Return the (x, y) coordinate for the center point of the cell that contains the specified text.  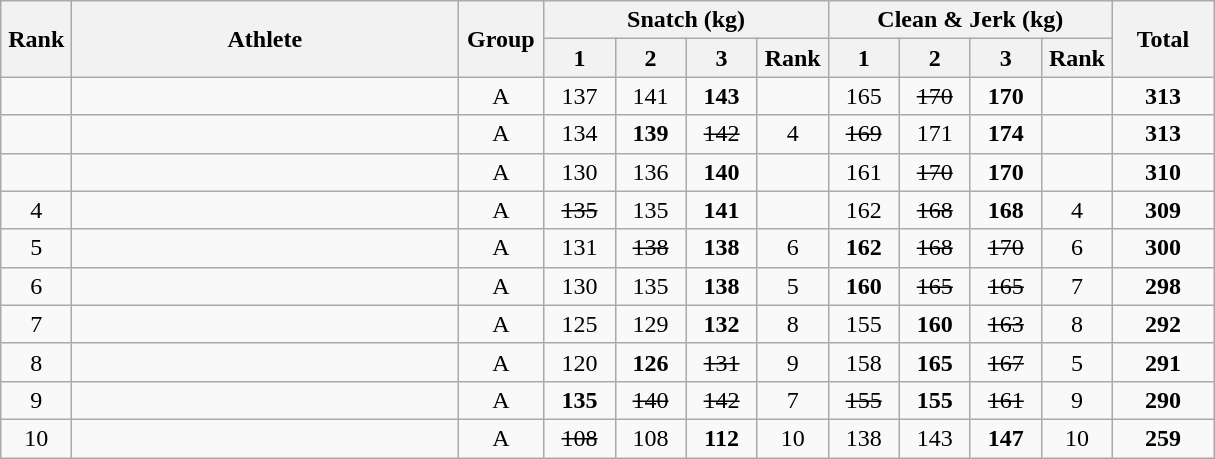
Group (501, 39)
Total (1162, 39)
139 (650, 134)
163 (1006, 324)
292 (1162, 324)
125 (580, 324)
171 (934, 134)
126 (650, 362)
Athlete (265, 39)
259 (1162, 438)
Clean & Jerk (kg) (970, 20)
174 (1006, 134)
132 (722, 324)
291 (1162, 362)
134 (580, 134)
169 (864, 134)
309 (1162, 210)
298 (1162, 286)
167 (1006, 362)
290 (1162, 400)
300 (1162, 248)
158 (864, 362)
137 (580, 96)
129 (650, 324)
Snatch (kg) (686, 20)
147 (1006, 438)
112 (722, 438)
310 (1162, 172)
120 (580, 362)
136 (650, 172)
